Identify which cell holds the provided text, then report its (X, Y) central coordinate. 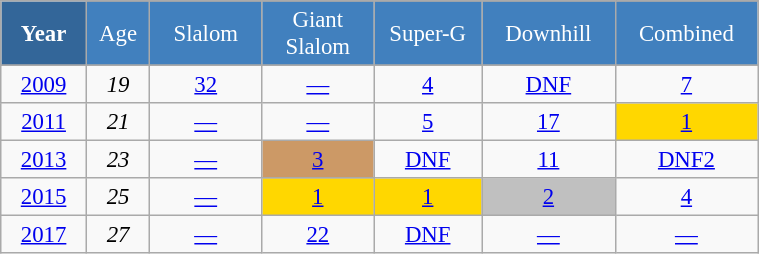
2009 (44, 85)
3 (318, 160)
DNF2 (686, 160)
Age (118, 34)
5 (428, 122)
17 (549, 122)
Slalom (206, 34)
27 (118, 235)
Combined (686, 34)
7 (686, 85)
2 (549, 197)
22 (318, 235)
23 (118, 160)
2011 (44, 122)
Year (44, 34)
21 (118, 122)
11 (549, 160)
2015 (44, 197)
GiantSlalom (318, 34)
25 (118, 197)
2013 (44, 160)
Downhill (549, 34)
2017 (44, 235)
32 (206, 85)
Super-G (428, 34)
19 (118, 85)
